From the cell containing the given text, extract its center point as (x, y) coordinate. 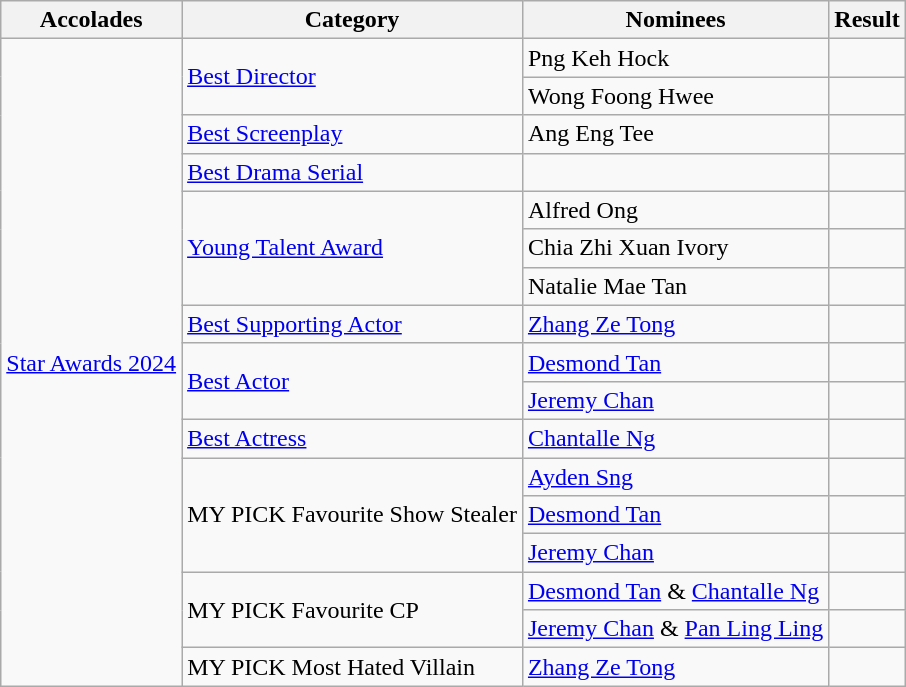
Wong Foong Hwee (675, 96)
Png Keh Hock (675, 58)
Best Actress (352, 438)
Nominees (675, 20)
Ang Eng Tee (675, 134)
Best Director (352, 77)
Best Drama Serial (352, 172)
Chia Zhi Xuan Ivory (675, 248)
Natalie Mae Tan (675, 286)
Best Screenplay (352, 134)
MY PICK Favourite Show Stealer (352, 515)
Chantalle Ng (675, 438)
MY PICK Most Hated Villain (352, 667)
Category (352, 20)
Result (867, 20)
Accolades (92, 20)
Alfred Ong (675, 210)
Desmond Tan & Chantalle Ng (675, 591)
Ayden Sng (675, 477)
Young Talent Award (352, 248)
Jeremy Chan & Pan Ling Ling (675, 629)
MY PICK Favourite CP (352, 610)
Star Awards 2024 (92, 362)
Best Actor (352, 381)
Best Supporting Actor (352, 324)
